For the text-containing cell, return its midpoint in [x, y] coordinate format. 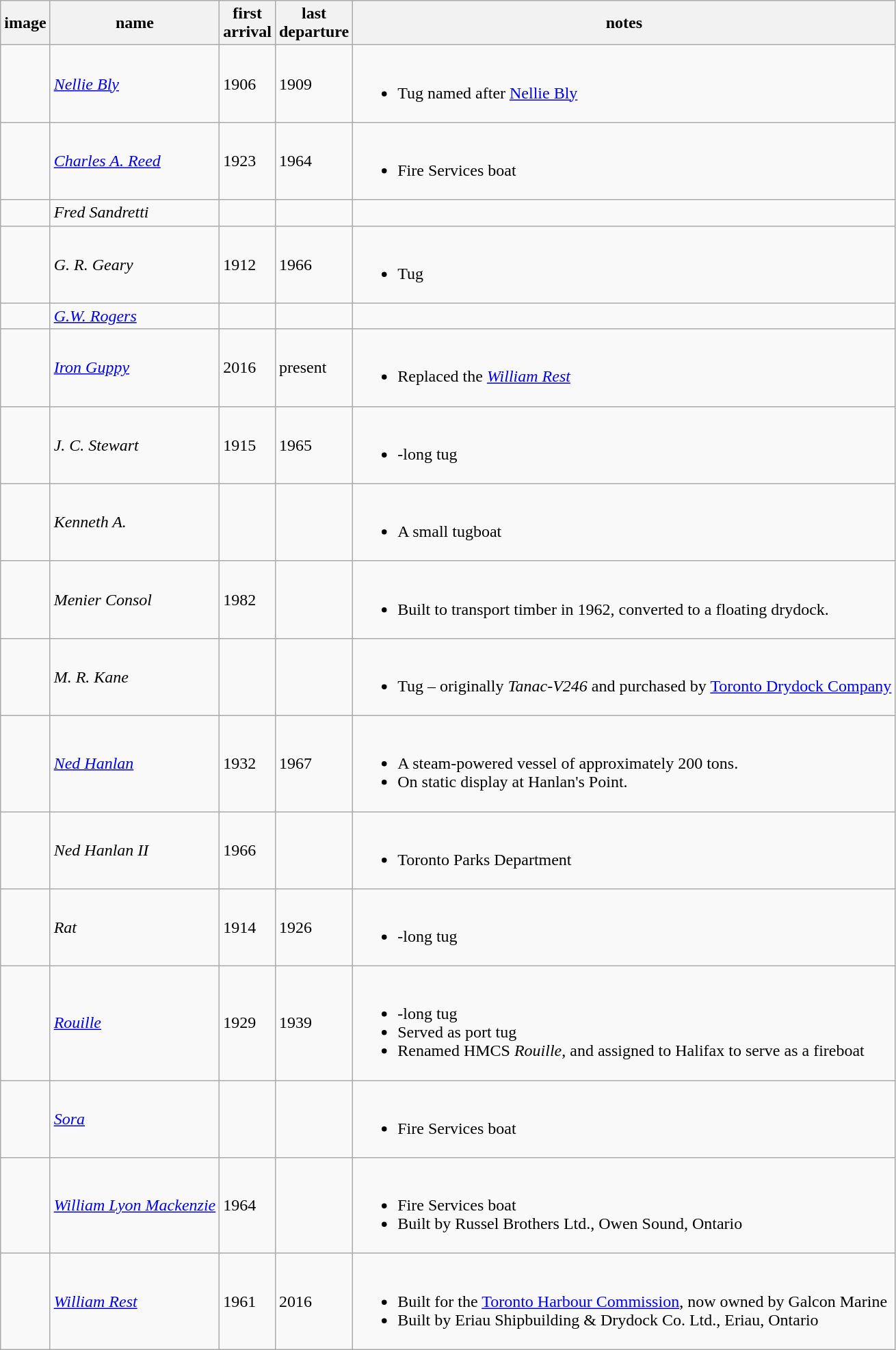
1923 [248, 161]
M. R. Kane [135, 677]
1909 [313, 83]
1914 [248, 927]
Replaced the William Rest [624, 368]
Fred Sandretti [135, 213]
Menier Consol [135, 599]
1982 [248, 599]
Sora [135, 1119]
Ned Hanlan II [135, 849]
1932 [248, 763]
present [313, 368]
J. C. Stewart [135, 445]
A small tugboat [624, 522]
Kenneth A. [135, 522]
Iron Guppy [135, 368]
Fire Services boatBuilt by Russel Brothers Ltd., Owen Sound, Ontario [624, 1206]
Nellie Bly [135, 83]
image [25, 23]
1912 [248, 264]
Ned Hanlan [135, 763]
Toronto Parks Department [624, 849]
Tug named after Nellie Bly [624, 83]
Rat [135, 927]
Tug [624, 264]
William Lyon Mackenzie [135, 1206]
name [135, 23]
lastdeparture [313, 23]
-long tugServed as port tugRenamed HMCS Rouille, and assigned to Halifax to serve as a fireboat [624, 1023]
1961 [248, 1301]
Rouille [135, 1023]
Tug – originally Tanac-V246 and purchased by Toronto Drydock Company [624, 677]
A steam-powered vessel of approximately 200 tons.On static display at Hanlan's Point. [624, 763]
firstarrival [248, 23]
William Rest [135, 1301]
G. R. Geary [135, 264]
G.W. Rogers [135, 316]
1915 [248, 445]
Charles A. Reed [135, 161]
1965 [313, 445]
1929 [248, 1023]
Built for the Toronto Harbour Commission, now owned by Galcon MarineBuilt by Eriau Shipbuilding & Drydock Co. Ltd., Eriau, Ontario [624, 1301]
1939 [313, 1023]
notes [624, 23]
Built to transport timber in 1962, converted to a floating drydock. [624, 599]
1906 [248, 83]
1967 [313, 763]
1926 [313, 927]
